From the cell containing the given text, extract its center point as [x, y] coordinate. 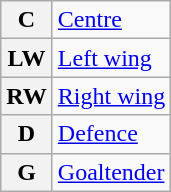
Goaltender [111, 172]
Defence [111, 134]
G [27, 172]
Right wing [111, 96]
Centre [111, 20]
RW [27, 96]
LW [27, 58]
Left wing [111, 58]
D [27, 134]
C [27, 20]
